Find where the given text appears and provide that cell's center as [X, Y] coordinate. 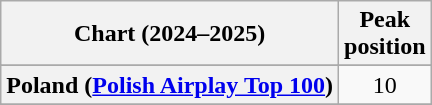
10 [385, 85]
Peakposition [385, 34]
Chart (2024–2025) [170, 34]
Poland (Polish Airplay Top 100) [170, 85]
